Extract the (x, y) coordinate from the center of the cell holding the provided text.  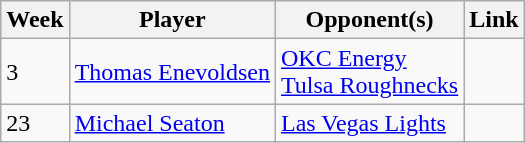
Link (494, 20)
Thomas Enevoldsen (172, 72)
3 (35, 72)
OKC EnergyTulsa Roughnecks (370, 72)
23 (35, 123)
Las Vegas Lights (370, 123)
Opponent(s) (370, 20)
Michael Seaton (172, 123)
Week (35, 20)
Player (172, 20)
